Return (x, y) of the center of cell containing provided text 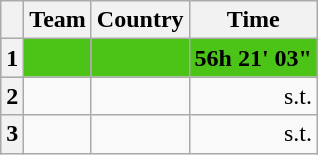
2 (12, 96)
3 (12, 134)
Country (140, 20)
Time (253, 20)
Team (58, 20)
56h 21' 03" (253, 58)
1 (12, 58)
